Find where the given text appears and provide that cell's center as (x, y) coordinate. 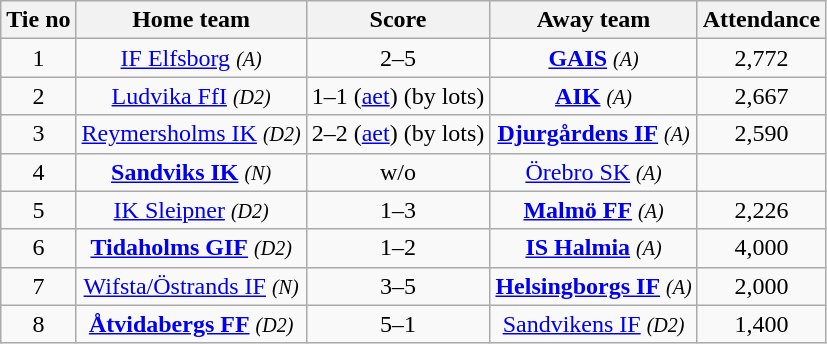
Attendance (761, 20)
4,000 (761, 248)
Ludvika FfI (D2) (191, 96)
5–1 (398, 324)
Helsingborgs IF (A) (594, 286)
4 (38, 172)
2,000 (761, 286)
Djurgårdens IF (A) (594, 134)
Sandviks IK (N) (191, 172)
Åtvidabergs FF (D2) (191, 324)
2,667 (761, 96)
1–1 (aet) (by lots) (398, 96)
2–5 (398, 58)
1–3 (398, 210)
IF Elfsborg (A) (191, 58)
Away team (594, 20)
Malmö FF (A) (594, 210)
Örebro SK (A) (594, 172)
IK Sleipner (D2) (191, 210)
2,590 (761, 134)
5 (38, 210)
w/o (398, 172)
Sandvikens IF (D2) (594, 324)
3–5 (398, 286)
Score (398, 20)
2 (38, 96)
1–2 (398, 248)
3 (38, 134)
1,400 (761, 324)
Reymersholms IK (D2) (191, 134)
6 (38, 248)
Wifsta/Östrands IF (N) (191, 286)
Tidaholms GIF (D2) (191, 248)
2,772 (761, 58)
Home team (191, 20)
GAIS (A) (594, 58)
1 (38, 58)
2,226 (761, 210)
Tie no (38, 20)
7 (38, 286)
8 (38, 324)
2–2 (aet) (by lots) (398, 134)
AIK (A) (594, 96)
IS Halmia (A) (594, 248)
